From the cell containing the given text, extract its center point as [X, Y] coordinate. 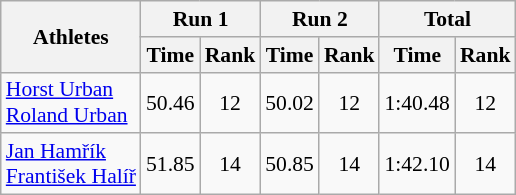
Run 2 [320, 19]
Total [447, 19]
Jan HamříkFrantišek Halíř [71, 164]
Athletes [71, 36]
50.85 [290, 164]
50.02 [290, 102]
Run 1 [200, 19]
Horst UrbanRoland Urban [71, 102]
51.85 [170, 164]
50.46 [170, 102]
1:42.10 [416, 164]
1:40.48 [416, 102]
